Provide the [X, Y] coordinate of the cell's center where the given text is located.  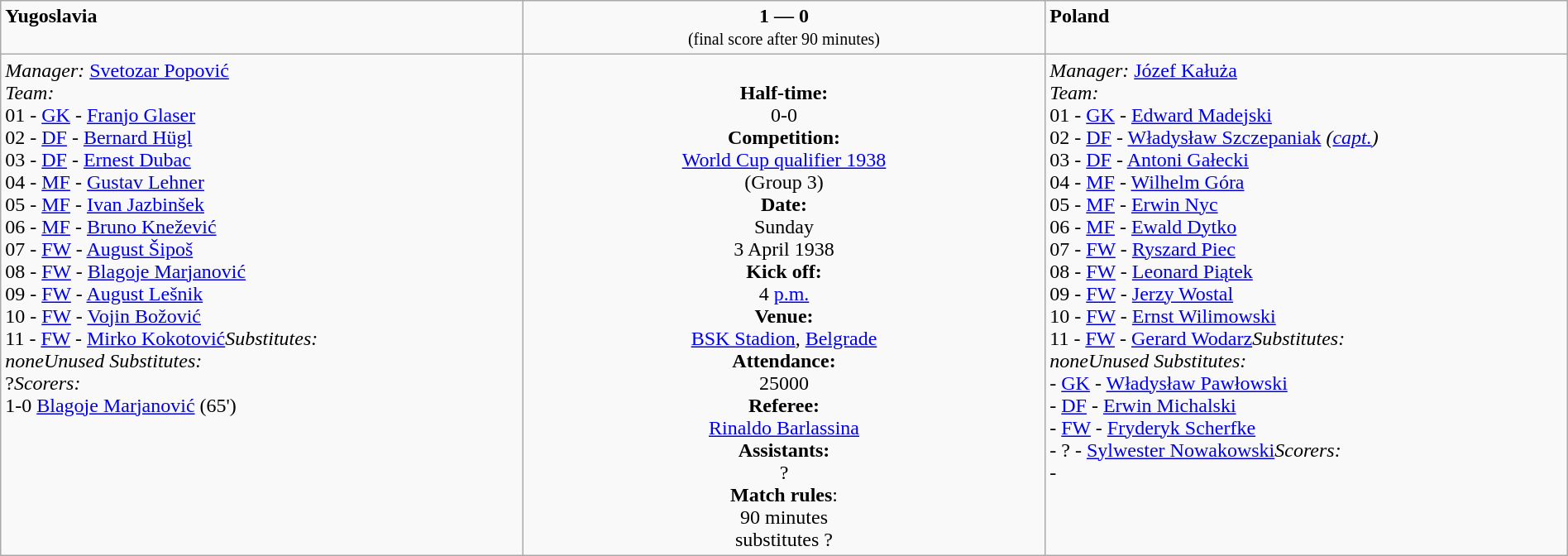
Poland [1307, 28]
1 — 0(final score after 90 minutes) [784, 28]
Yugoslavia [262, 28]
